Find where the given text appears and provide that cell's center as (X, Y) coordinate. 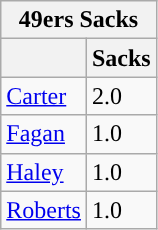
Haley (44, 172)
49ers Sacks (78, 20)
Carter (44, 96)
Fagan (44, 134)
2.0 (121, 96)
Sacks (121, 58)
Roberts (44, 210)
